From the cell containing the given text, extract its center point as (X, Y) coordinate. 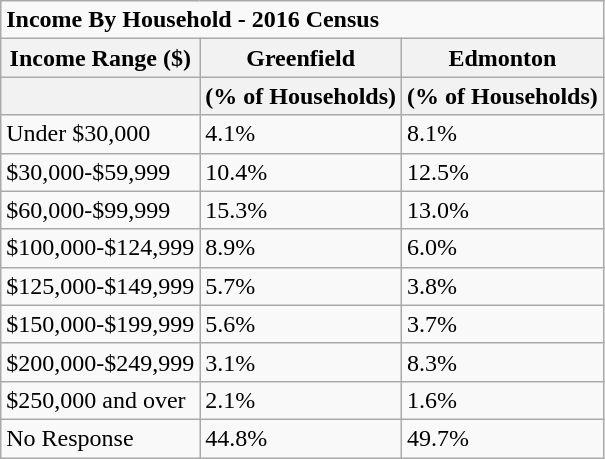
12.5% (503, 172)
$30,000-$59,999 (100, 172)
No Response (100, 438)
$125,000-$149,999 (100, 286)
Edmonton (503, 58)
15.3% (301, 210)
13.0% (503, 210)
3.7% (503, 324)
3.8% (503, 286)
2.1% (301, 400)
3.1% (301, 362)
10.4% (301, 172)
5.7% (301, 286)
6.0% (503, 248)
8.1% (503, 134)
Income By Household - 2016 Census (302, 20)
$100,000-$124,999 (100, 248)
49.7% (503, 438)
Income Range ($) (100, 58)
$250,000 and over (100, 400)
5.6% (301, 324)
8.9% (301, 248)
Greenfield (301, 58)
4.1% (301, 134)
$150,000-$199,999 (100, 324)
1.6% (503, 400)
$60,000-$99,999 (100, 210)
8.3% (503, 362)
$200,000-$249,999 (100, 362)
Under $30,000 (100, 134)
44.8% (301, 438)
